Return the [X, Y] coordinate for the center point of the cell that contains the specified text.  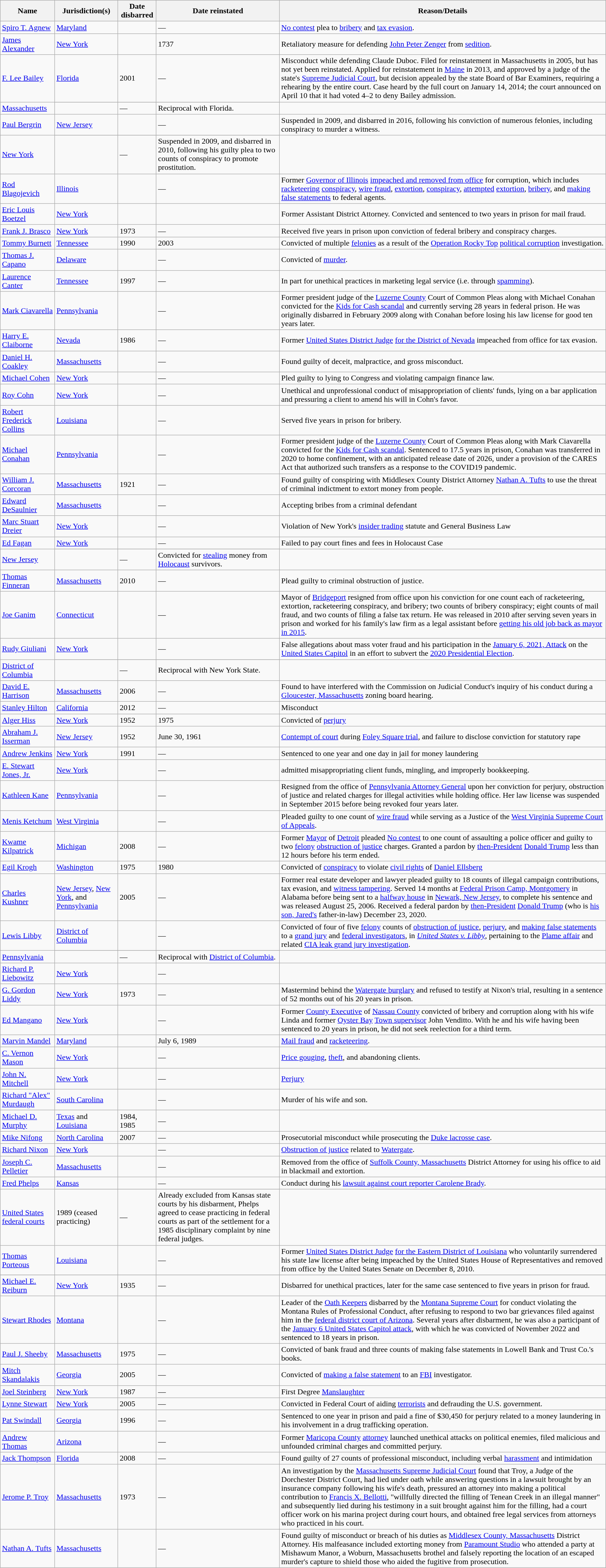
Montana [86, 1320]
Jurisdiction(s) [86, 11]
Jack Thompson [28, 1458]
Obstruction of justice related to Watergate. [443, 1150]
Retaliatory measure for defending John Peter Zenger from sedition. [443, 44]
2012 [137, 708]
Laurence Canter [28, 281]
Eric Louis Boetzel [28, 214]
Prosecutorial misconduct while prosecuting the Duke lacrosse case. [443, 1137]
Failed to pay court fines and fees in Holocaust Case [443, 543]
David E. Harrison [28, 691]
Murder of his wife and son. [443, 1100]
Stewart Rhodes [28, 1320]
John N. Mitchell [28, 1079]
Found to have interfered with the Commission on Judicial Conduct's inquiry of his conduct during a Gloucester, Massachusetts zoning board hearing. [443, 691]
Convicted of perjury [443, 720]
Alger Hiss [28, 720]
1990 [137, 243]
Marvin Mandel [28, 1041]
Andrew Thomas [28, 1442]
Thomas Porteous [28, 1260]
Found guilty of 27 counts of professional misconduct, including verbal harassment and intimidation [443, 1458]
Menis Ketchum [28, 821]
admitted misappropriating client funds, mingling, and improperly bookkeeping. [443, 770]
Ed Fagan [28, 543]
Washington [86, 867]
Convicted of bank fraud and three counts of making false statements in Lowell Bank and Trust Co.'s books. [443, 1354]
Lewis Libby [28, 936]
Convicted of multiple felonies as a result of the Operation Rocky Top political corruption investigation. [443, 243]
Joseph C. Pelletier [28, 1167]
Delaware [86, 259]
Found guilty of deceit, malpractice, and gross misconduct. [443, 362]
Michael Conahan [28, 454]
Mail fraud and racketeering. [443, 1041]
Contempt of court during Foley Square trial, and failure to disclose conviction for statutory rape [443, 737]
Arizona [86, 1442]
Suspended in 2009, and disbarred in 2016, following his conviction of numerous felonies, including conspiracy to murder a witness. [443, 125]
2006 [137, 691]
Received five years in prison upon conviction of federal bribery and conspiracy charges. [443, 231]
Paul J. Sheehy [28, 1354]
1987 [137, 1391]
1980 [218, 867]
New Jersey, New York, and Pennsylvania [86, 897]
2010 [137, 580]
Marc Stuart Dreier [28, 526]
Suspended in 2009, and disbarred in 2010, following his guilty plea to two counts of conspiracy to promote prostitution. [218, 155]
Removed from the office of Suffolk County, Massachusetts District Attorney for using his office to aid in blackmail and extortion. [443, 1167]
Thomas Finneran [28, 580]
South Carolina [86, 1100]
1986 [137, 340]
Spiro T. Agnew [28, 27]
Abraham J. Isserman [28, 737]
2003 [218, 243]
Disbarred for unethical practices, later for the same case sentenced to five years in prison for fraud. [443, 1286]
Jerome P. Troy [28, 1497]
C. Vernon Mason [28, 1058]
1997 [137, 281]
Paul Bergrin [28, 125]
Michigan [86, 846]
Robert Frederick Collins [28, 420]
Kwame Kilpatrick [28, 846]
1984, 1985 [137, 1121]
2007 [137, 1137]
July 6, 1989 [218, 1041]
Pled guilty to lying to Congress and violating campaign finance law. [443, 378]
Frank J. Brasco [28, 231]
California [86, 708]
Michael D. Murphy [28, 1121]
Pat Swindall [28, 1421]
Rod Blagojevich [28, 189]
Michael E. Reiburn [28, 1286]
1996 [137, 1421]
Harry E. Claiborne [28, 340]
Andrew Jenkins [28, 753]
Violation of New York's insider trading statute and General Business Law [443, 526]
Richard P. Liebowitz [28, 973]
Tommy Burnett [28, 243]
Nevada [86, 340]
Former United States District Judge for the District of Nevada impeached from office for tax evasion. [443, 340]
Mastermind behind the Watergate burglary and refused to testify at Nixon's trial, resulting in a sentence of 52 months out of his 20 years in prison. [443, 994]
Convicted of conspiracy to violate civil rights of Daniel Ellsberg [443, 867]
1991 [137, 753]
Reason/Details [443, 11]
Illinois [86, 189]
Egil Krogh [28, 867]
Fred Phelps [28, 1183]
Stanley Hilton [28, 708]
West Virginia [86, 821]
Date disbarred [137, 11]
James Alexander [28, 44]
1935 [137, 1286]
F. Lee Bailey [28, 78]
Lynne Stewart [28, 1404]
Price gouging, theft, and abandoning clients. [443, 1058]
Connecticut [86, 615]
United States federal courts [28, 1217]
First Degree Manslaughter [443, 1391]
Kathleen Kane [28, 795]
1989 (ceased practicing) [86, 1217]
Name [28, 11]
Nathan A. Tufts [28, 1548]
Mark Ciavarella [28, 311]
Ed Mangano [28, 1020]
Mike Nifong [28, 1137]
G. Gordon Liddy [28, 994]
Richard Nixon [28, 1150]
Texas and Louisiana [86, 1121]
Rudy Giuliani [28, 649]
Date reinstated [218, 11]
In part for unethical practices in marketing legal service (i.e. through spamming). [443, 281]
1921 [137, 484]
Joe Ganim [28, 615]
Convicted for stealing money from Holocaust survivors. [218, 560]
Sentenced to one year and one day in jail for money laundering [443, 753]
Edward DeSaulnier [28, 505]
Former Assistant District Attorney. Convicted and sentenced to two years in prison for mail fraud. [443, 214]
Daniel H. Coakley [28, 362]
Thomas J. Capano [28, 259]
2001 [137, 78]
Roy Cohn [28, 395]
No contest plea to bribery and tax evasion. [443, 27]
Conduct during his lawsuit against court reporter Carolene Brady. [443, 1183]
Reciprocal with District of Columbia. [218, 957]
Served five years in prison for bribery. [443, 420]
1737 [218, 44]
Plead guilty to criminal obstruction of justice. [443, 580]
Joel Steinberg [28, 1391]
E. Stewart Jones, Jr. [28, 770]
Convicted in Federal Court of aiding terrorists and defrauding the U.S. government. [443, 1404]
June 30, 1961 [218, 737]
Michael Cohen [28, 378]
Charles Kushner [28, 897]
Misconduct [443, 708]
Kansas [86, 1183]
Perjury [443, 1079]
Mitch Skandalakis [28, 1375]
Accepting bribes from a criminal defendant [443, 505]
Convicted of making a false statement to an FBI investigator. [443, 1375]
Reciprocal with New York State. [218, 670]
North Carolina [86, 1137]
Pleaded guilty to one count of wire fraud while serving as a Justice of the West Virginia Supreme Court of Appeals. [443, 821]
Richard "Alex" Murdaugh [28, 1100]
William J. Corcoran [28, 484]
Reciprocal with Florida. [218, 108]
Convicted of murder. [443, 259]
